Determine the (X, Y) coordinate at the center of the cell enclosing the given text.  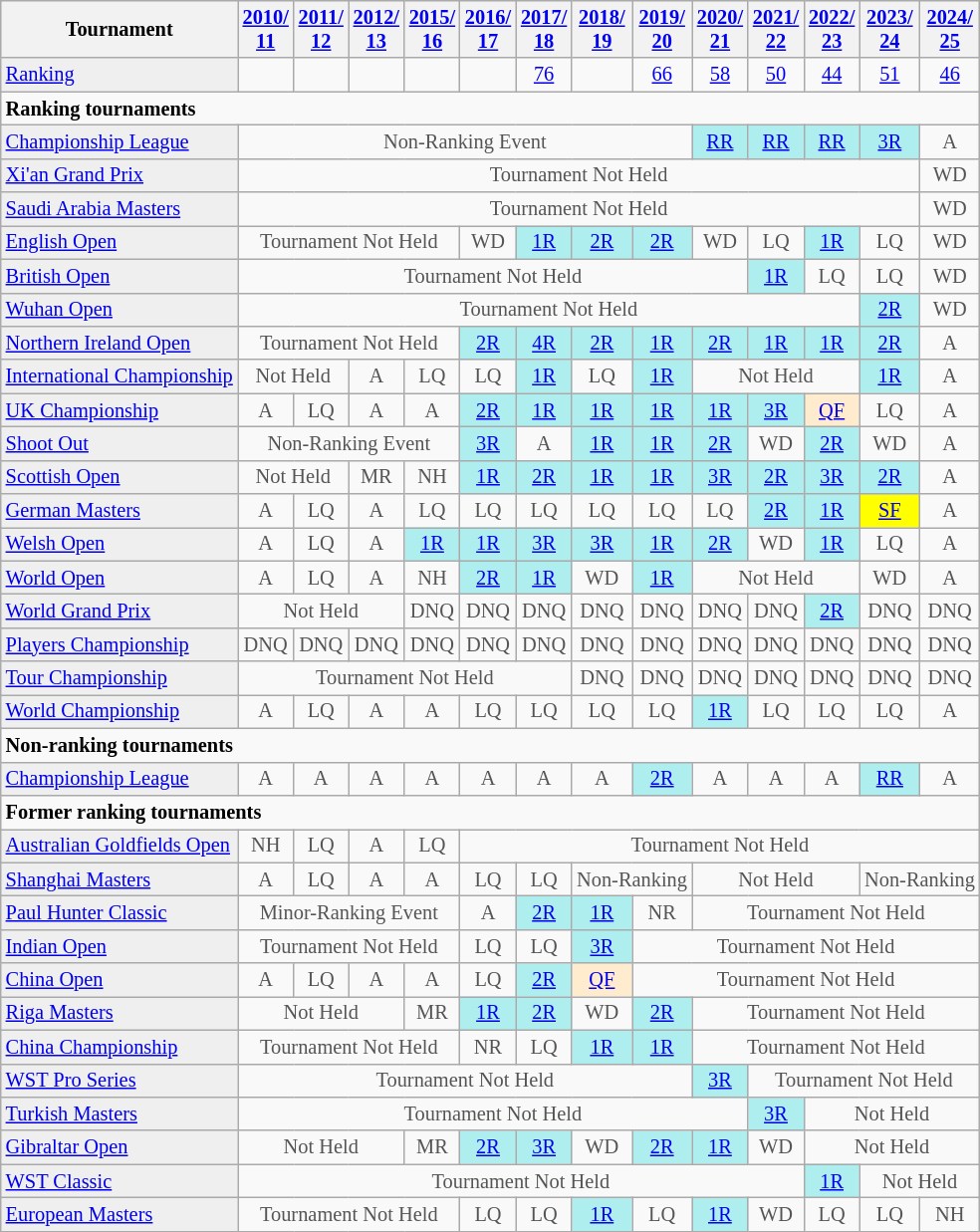
58 (720, 75)
66 (661, 75)
UK Championship (120, 410)
2019/20 (661, 29)
2011/12 (321, 29)
2017/18 (544, 29)
International Championship (120, 376)
Tour Championship (120, 678)
2015/16 (432, 29)
China Championship (120, 1047)
Saudi Arabia Masters (120, 209)
Shanghai Masters (120, 879)
2024/25 (950, 29)
2016/17 (488, 29)
Xi'an Grand Prix (120, 175)
2021/22 (776, 29)
Tournament (120, 29)
Ranking tournaments (490, 109)
50 (776, 75)
2018/19 (602, 29)
Northern Ireland Open (120, 343)
WST Classic (120, 1181)
Turkish Masters (120, 1113)
Wuhan Open (120, 310)
Riga Masters (120, 1013)
Players Championship (120, 644)
44 (832, 75)
Scottish Open (120, 477)
SF (889, 511)
76 (544, 75)
World Championship (120, 711)
Paul Hunter Classic (120, 912)
51 (889, 75)
World Grand Prix (120, 611)
2010/11 (266, 29)
Non-ranking tournaments (490, 745)
Gibraltar Open (120, 1147)
German Masters (120, 511)
Shoot Out (120, 443)
Australian Goldfields Open (120, 846)
2023/24 (889, 29)
China Open (120, 980)
British Open (120, 276)
Former ranking tournaments (490, 812)
Minor-Ranking Event (349, 912)
WST Pro Series (120, 1081)
2020/21 (720, 29)
European Masters (120, 1214)
2012/13 (376, 29)
4R (544, 343)
World Open (120, 578)
Ranking (120, 75)
Indian Open (120, 946)
Welsh Open (120, 544)
English Open (120, 242)
2022/23 (832, 29)
46 (950, 75)
